Locate the cell with the specified text and output its (X, Y) center coordinate. 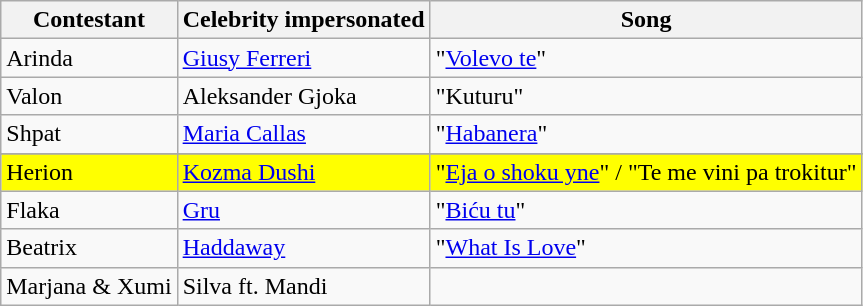
Contestant (89, 20)
"Kuturu" (646, 96)
Valon (89, 96)
Shpat (89, 134)
Flaka (89, 210)
Haddaway (304, 248)
"Habanera" (646, 134)
Maria Callas (304, 134)
"What Is Love" (646, 248)
Giusy Ferreri (304, 58)
Aleksander Gjoka (304, 96)
Beatrix (89, 248)
"Biću tu" (646, 210)
Kozma Dushi (304, 172)
Gru (304, 210)
Herion (89, 172)
Song (646, 20)
Silva ft. Mandi (304, 286)
"Eja o shoku yne" / "Te me vini pa trokitur" (646, 172)
Marjana & Xumi (89, 286)
Arinda (89, 58)
Celebrity impersonated (304, 20)
"Volevo te" (646, 58)
